Identify which cell holds the provided text, then report its (x, y) central coordinate. 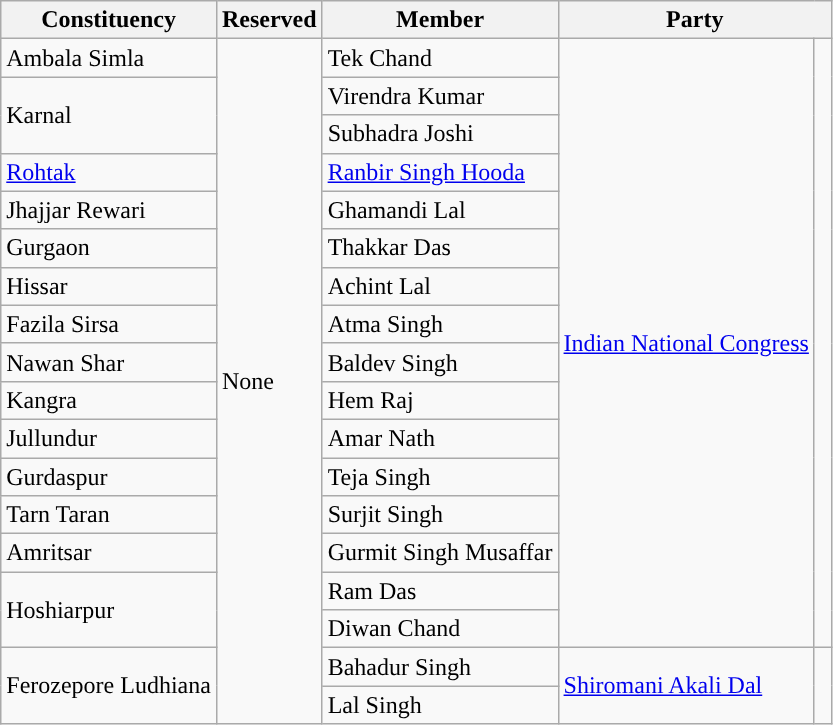
Reserved (269, 20)
Jullundur (109, 438)
Ranbir Singh Hooda (440, 172)
Amar Nath (440, 438)
Nawan Shar (109, 362)
Ram Das (440, 591)
Gurmit Singh Musaffar (440, 553)
Member (440, 20)
Hoshiarpur (109, 610)
None (269, 382)
Virendra Kumar (440, 96)
Karnal (109, 115)
Atma Singh (440, 324)
Gurgaon (109, 248)
Indian National Congress (686, 344)
Hem Raj (440, 400)
Diwan Chand (440, 629)
Shiromani Akali Dal (686, 686)
Rohtak (109, 172)
Surjit Singh (440, 515)
Constituency (109, 20)
Ferozepore Ludhiana (109, 686)
Lal Singh (440, 705)
Achint Lal (440, 286)
Bahadur Singh (440, 667)
Teja Singh (440, 477)
Party (694, 20)
Subhadra Joshi (440, 134)
Tarn Taran (109, 515)
Amritsar (109, 553)
Hissar (109, 286)
Ambala Simla (109, 58)
Baldev Singh (440, 362)
Tek Chand (440, 58)
Jhajjar Rewari (109, 210)
Fazila Sirsa (109, 324)
Kangra (109, 400)
Thakkar Das (440, 248)
Gurdaspur (109, 477)
Ghamandi Lal (440, 210)
